Find where the given text appears and provide that cell's center as [x, y] coordinate. 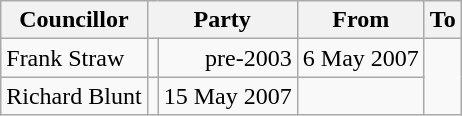
Councillor [74, 20]
Party [222, 20]
6 May 2007 [360, 58]
Richard Blunt [74, 96]
From [360, 20]
To [442, 20]
pre-2003 [228, 58]
15 May 2007 [228, 96]
Frank Straw [74, 58]
